Find where the given text appears and provide that cell's center as [x, y] coordinate. 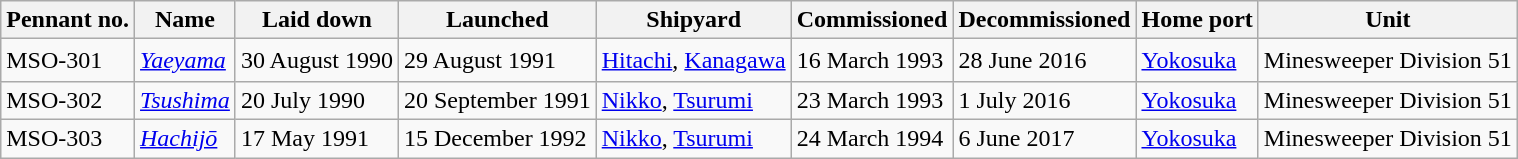
17 May 1991 [316, 138]
16 March 1993 [872, 60]
24 March 1994 [872, 138]
29 August 1991 [497, 60]
20 September 1991 [497, 100]
Shipyard [694, 20]
1 July 2016 [1044, 100]
Pennant no. [68, 20]
Unit [1388, 20]
MSO-303 [68, 138]
6 June 2017 [1044, 138]
20 July 1990 [316, 100]
MSO-302 [68, 100]
Home port [1197, 20]
Tsushima [186, 100]
23 March 1993 [872, 100]
Hachijō [186, 138]
28 June 2016 [1044, 60]
MSO-301 [68, 60]
Hitachi, Kanagawa [694, 60]
Laid down [316, 20]
Yaeyama [186, 60]
Commissioned [872, 20]
30 August 1990 [316, 60]
15 December 1992 [497, 138]
Decommissioned [1044, 20]
Launched [497, 20]
Name [186, 20]
